Find where the given text appears and provide that cell's center as (x, y) coordinate. 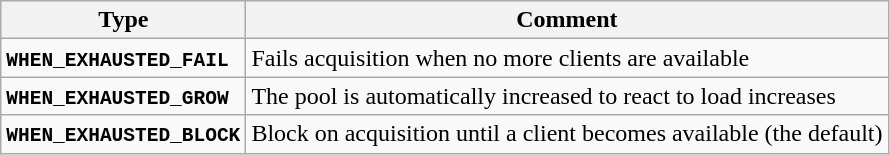
WHEN_EXHAUSTED_GROW (124, 96)
Type (124, 20)
Comment (567, 20)
WHEN_EXHAUSTED_FAIL (124, 58)
WHEN_EXHAUSTED_BLOCK (124, 134)
Block on acquisition until a client becomes available (the default) (567, 134)
Fails acquisition when no more clients are available (567, 58)
The pool is automatically increased to react to load increases (567, 96)
